Find where the given text appears and provide that cell's center as (x, y) coordinate. 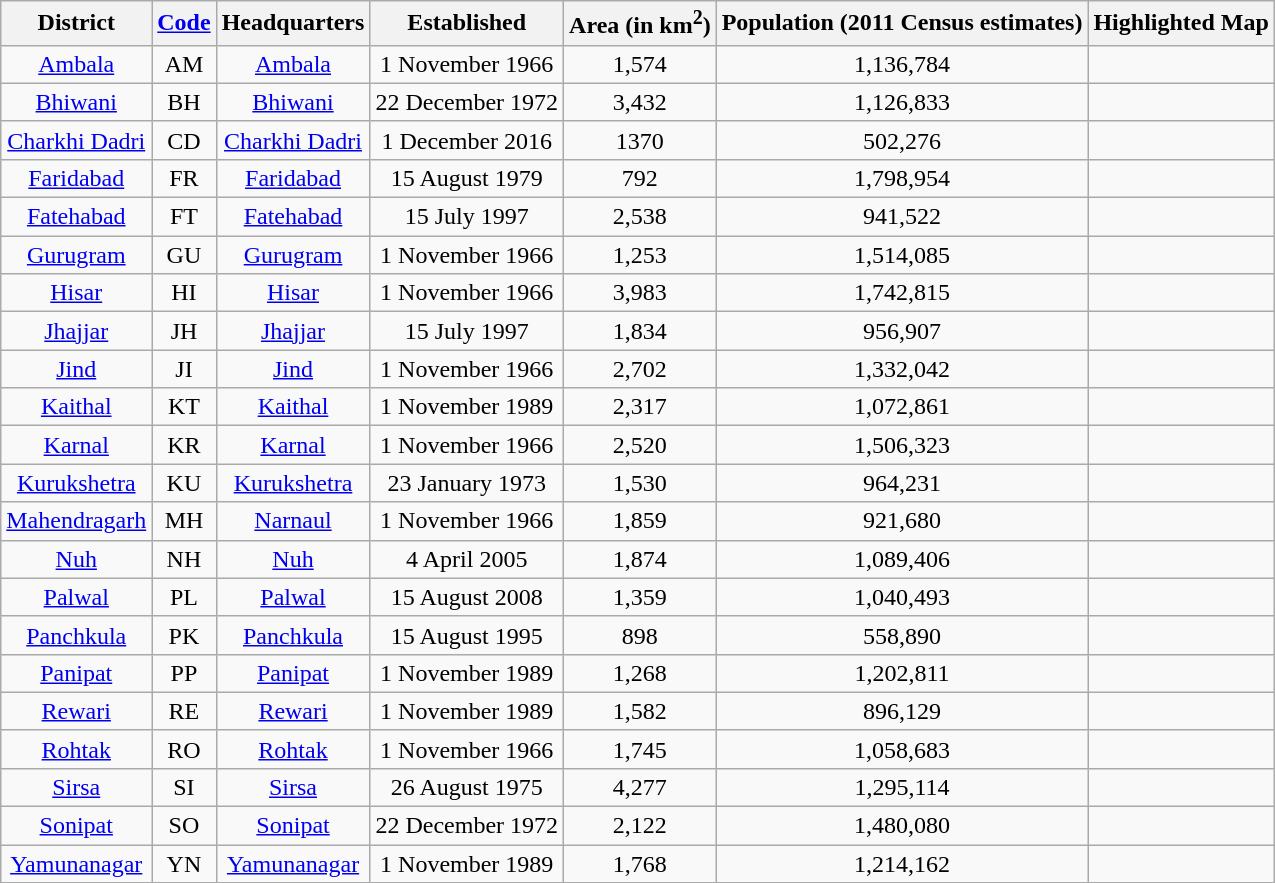
15 August 1995 (467, 635)
PL (184, 597)
15 August 1979 (467, 178)
1,834 (640, 331)
1,214,162 (902, 864)
Established (467, 24)
1,089,406 (902, 559)
1,253 (640, 255)
AM (184, 64)
1,745 (640, 749)
Headquarters (293, 24)
1,514,085 (902, 255)
1,574 (640, 64)
921,680 (902, 521)
HI (184, 293)
1,295,114 (902, 787)
KU (184, 483)
YN (184, 864)
FR (184, 178)
1,332,042 (902, 369)
956,907 (902, 331)
GU (184, 255)
558,890 (902, 635)
2,122 (640, 826)
4,277 (640, 787)
SI (184, 787)
Mahendragarh (76, 521)
1,268 (640, 673)
1,359 (640, 597)
3,983 (640, 293)
MH (184, 521)
3,432 (640, 102)
NH (184, 559)
1,582 (640, 711)
502,276 (902, 140)
1,136,784 (902, 64)
1,874 (640, 559)
PP (184, 673)
1,798,954 (902, 178)
2,538 (640, 217)
4 April 2005 (467, 559)
1,859 (640, 521)
2,520 (640, 445)
1370 (640, 140)
District (76, 24)
23 January 1973 (467, 483)
CD (184, 140)
2,702 (640, 369)
1,202,811 (902, 673)
1,058,683 (902, 749)
941,522 (902, 217)
PK (184, 635)
1,040,493 (902, 597)
JH (184, 331)
896,129 (902, 711)
1,126,833 (902, 102)
RE (184, 711)
Highlighted Map (1181, 24)
792 (640, 178)
JI (184, 369)
Narnaul (293, 521)
1,480,080 (902, 826)
26 August 1975 (467, 787)
SO (184, 826)
898 (640, 635)
Population (2011 Census estimates) (902, 24)
Code (184, 24)
1,506,323 (902, 445)
1,742,815 (902, 293)
1,768 (640, 864)
KT (184, 407)
1,530 (640, 483)
BH (184, 102)
KR (184, 445)
15 August 2008 (467, 597)
1 December 2016 (467, 140)
FT (184, 217)
RO (184, 749)
Area (in km2) (640, 24)
964,231 (902, 483)
2,317 (640, 407)
1,072,861 (902, 407)
